Capture the cell that displays the provided text and extract its (X, Y) central coordinate. 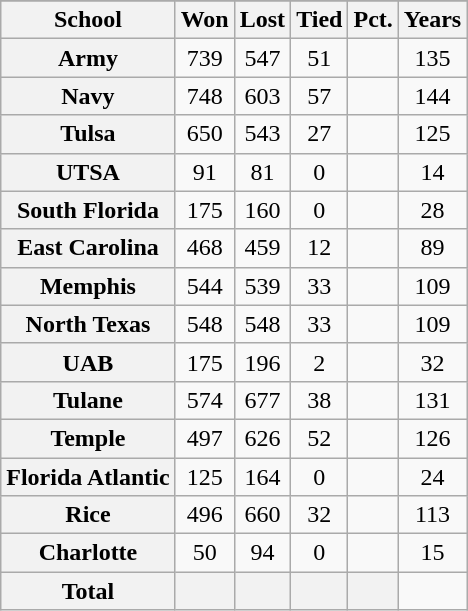
89 (432, 248)
Lost (262, 20)
626 (262, 438)
160 (262, 210)
Rice (88, 515)
28 (432, 210)
52 (320, 438)
24 (432, 477)
Pct. (373, 20)
51 (320, 58)
164 (262, 477)
Temple (88, 438)
81 (262, 172)
748 (204, 96)
South Florida (88, 210)
15 (432, 553)
Tulsa (88, 134)
Navy (88, 96)
91 (204, 172)
School (88, 20)
144 (432, 96)
2 (320, 362)
Charlotte (88, 553)
Tulane (88, 400)
Years (432, 20)
12 (320, 248)
544 (204, 286)
739 (204, 58)
459 (262, 248)
574 (204, 400)
135 (432, 58)
496 (204, 515)
Tied (320, 20)
North Texas (88, 324)
543 (262, 134)
14 (432, 172)
27 (320, 134)
603 (262, 96)
94 (262, 553)
131 (432, 400)
196 (262, 362)
38 (320, 400)
113 (432, 515)
50 (204, 553)
Total (88, 591)
Florida Atlantic (88, 477)
Memphis (88, 286)
660 (262, 515)
539 (262, 286)
Won (204, 20)
57 (320, 96)
677 (262, 400)
497 (204, 438)
468 (204, 248)
126 (432, 438)
547 (262, 58)
Army (88, 58)
UAB (88, 362)
East Carolina (88, 248)
650 (204, 134)
UTSA (88, 172)
